Identify which cell holds the provided text, then report its [X, Y] central coordinate. 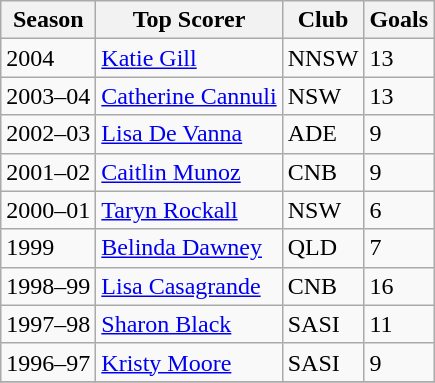
11 [399, 324]
QLD [323, 248]
1996–97 [48, 362]
2004 [48, 58]
1998–99 [48, 286]
2002–03 [48, 134]
Goals [399, 20]
Lisa Casagrande [189, 286]
Top Scorer [189, 20]
Sharon Black [189, 324]
Kristy Moore [189, 362]
Caitlin Munoz [189, 172]
ADE [323, 134]
7 [399, 248]
Taryn Rockall [189, 210]
16 [399, 286]
2003–04 [48, 96]
Lisa De Vanna [189, 134]
Season [48, 20]
Belinda Dawney [189, 248]
6 [399, 210]
Catherine Cannuli [189, 96]
NNSW [323, 58]
2000–01 [48, 210]
1999 [48, 248]
Katie Gill [189, 58]
Club [323, 20]
2001–02 [48, 172]
1997–98 [48, 324]
